Provide the [X, Y] coordinate of the cell's center where the given text is located.  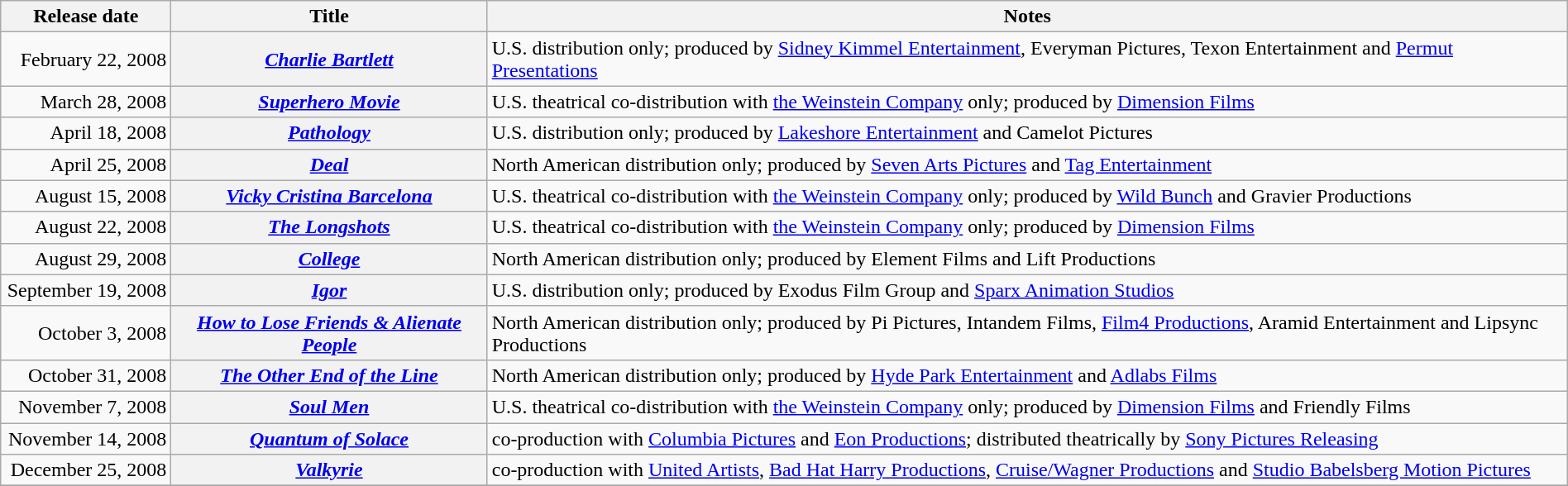
Soul Men [329, 407]
October 31, 2008 [86, 375]
co-production with United Artists, Bad Hat Harry Productions, Cruise/Wagner Productions and Studio Babelsberg Motion Pictures [1027, 470]
U.S. distribution only; produced by Exodus Film Group and Sparx Animation Studios [1027, 290]
August 29, 2008 [86, 259]
Vicky Cristina Barcelona [329, 196]
U.S. theatrical co-distribution with the Weinstein Company only; produced by Dimension Films and Friendly Films [1027, 407]
Release date [86, 17]
August 15, 2008 [86, 196]
Superhero Movie [329, 102]
U.S. distribution only; produced by Sidney Kimmel Entertainment, Everyman Pictures, Texon Entertainment and Permut Presentations [1027, 60]
March 28, 2008 [86, 102]
August 22, 2008 [86, 227]
North American distribution only; produced by Seven Arts Pictures and Tag Entertainment [1027, 164]
February 22, 2008 [86, 60]
North American distribution only; produced by Element Films and Lift Productions [1027, 259]
Title [329, 17]
November 7, 2008 [86, 407]
Igor [329, 290]
North American distribution only; produced by Hyde Park Entertainment and Adlabs Films [1027, 375]
September 19, 2008 [86, 290]
Pathology [329, 133]
October 3, 2008 [86, 332]
U.S. theatrical co-distribution with the Weinstein Company only; produced by Wild Bunch and Gravier Productions [1027, 196]
April 25, 2008 [86, 164]
December 25, 2008 [86, 470]
Charlie Bartlett [329, 60]
How to Lose Friends & Alienate People [329, 332]
U.S. distribution only; produced by Lakeshore Entertainment and Camelot Pictures [1027, 133]
April 18, 2008 [86, 133]
November 14, 2008 [86, 439]
Notes [1027, 17]
North American distribution only; produced by Pi Pictures, Intandem Films, Film4 Productions, Aramid Entertainment and Lipsync Productions [1027, 332]
Quantum of Solace [329, 439]
College [329, 259]
The Other End of the Line [329, 375]
co-production with Columbia Pictures and Eon Productions; distributed theatrically by Sony Pictures Releasing [1027, 439]
Deal [329, 164]
The Longshots [329, 227]
Valkyrie [329, 470]
